Extract the [X, Y] coordinate from the center of the cell holding the provided text.  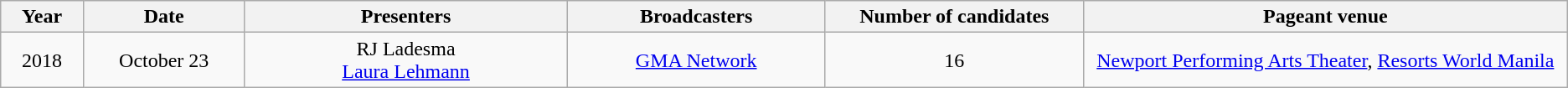
2018 [42, 60]
RJ Ladesma Laura Lehmann [405, 60]
16 [954, 60]
Broadcasters [696, 17]
GMA Network [696, 60]
Year [42, 17]
Presenters [405, 17]
Pageant venue [1325, 17]
Number of candidates [954, 17]
October 23 [164, 60]
Date [164, 17]
Newport Performing Arts Theater, Resorts World Manila [1325, 60]
